Detect which cell encompasses the target text, then output its (x, y) center coordinate. 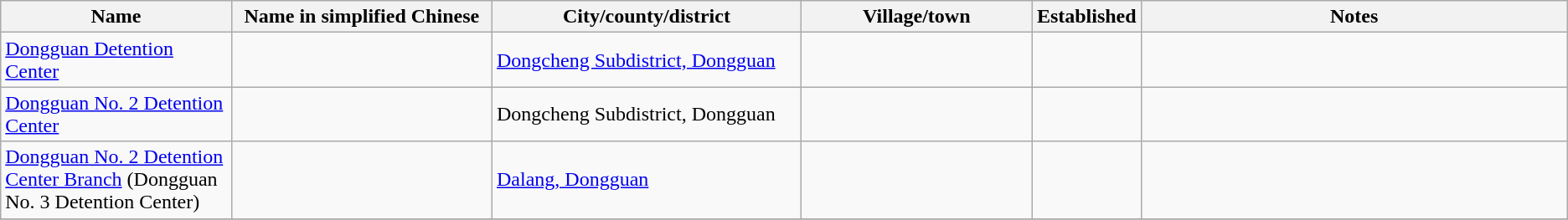
Dongguan Detention Center (116, 60)
Name (116, 17)
Established (1086, 17)
City/county/district (647, 17)
Dalang, Dongguan (647, 180)
Name in simplified Chinese (362, 17)
Dongguan No. 2 Detention Center (116, 114)
Village/town (916, 17)
Notes (1354, 17)
Dongguan No. 2 Detention Center Branch (Dongguan No. 3 Detention Center) (116, 180)
